Return (x, y) of the center of cell containing provided text 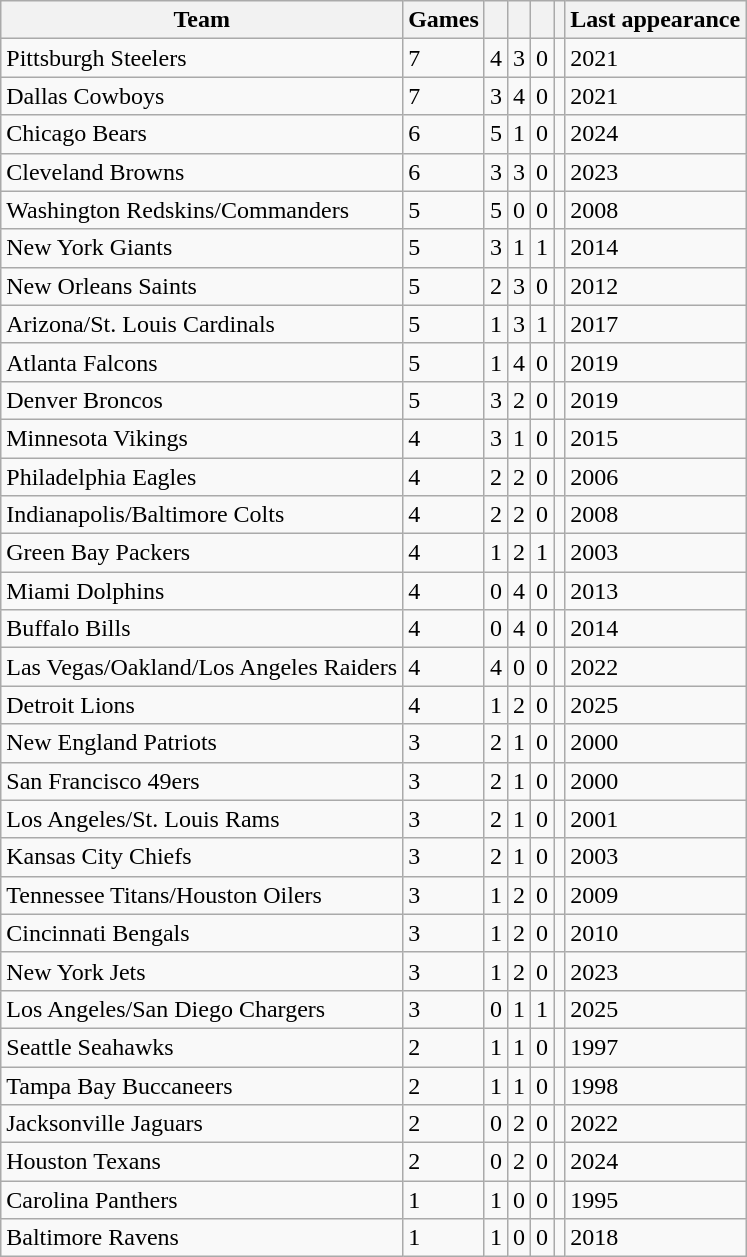
Team (202, 20)
2015 (656, 438)
Los Angeles/St. Louis Rams (202, 819)
Tampa Bay Buccaneers (202, 1085)
Green Bay Packers (202, 553)
2017 (656, 324)
Washington Redskins/Commanders (202, 210)
Los Angeles/San Diego Chargers (202, 1009)
Jacksonville Jaguars (202, 1124)
Houston Texans (202, 1162)
2018 (656, 1238)
Buffalo Bills (202, 629)
Atlanta Falcons (202, 362)
Carolina Panthers (202, 1200)
1995 (656, 1200)
New York Giants (202, 248)
2010 (656, 933)
New England Patriots (202, 743)
2001 (656, 819)
New York Jets (202, 971)
Denver Broncos (202, 400)
Philadelphia Eagles (202, 477)
1997 (656, 1047)
San Francisco 49ers (202, 781)
2009 (656, 895)
Last appearance (656, 20)
Miami Dolphins (202, 591)
Baltimore Ravens (202, 1238)
Indianapolis/Baltimore Colts (202, 515)
Seattle Seahawks (202, 1047)
Chicago Bears (202, 134)
2006 (656, 477)
Dallas Cowboys (202, 96)
Las Vegas/Oakland/Los Angeles Raiders (202, 667)
Games (444, 20)
New Orleans Saints (202, 286)
Cincinnati Bengals (202, 933)
Detroit Lions (202, 705)
2012 (656, 286)
1998 (656, 1085)
Tennessee Titans/Houston Oilers (202, 895)
Pittsburgh Steelers (202, 58)
Arizona/St. Louis Cardinals (202, 324)
Minnesota Vikings (202, 438)
Kansas City Chiefs (202, 857)
2013 (656, 591)
Cleveland Browns (202, 172)
